Detect which cell encompasses the target text, then output its (X, Y) center coordinate. 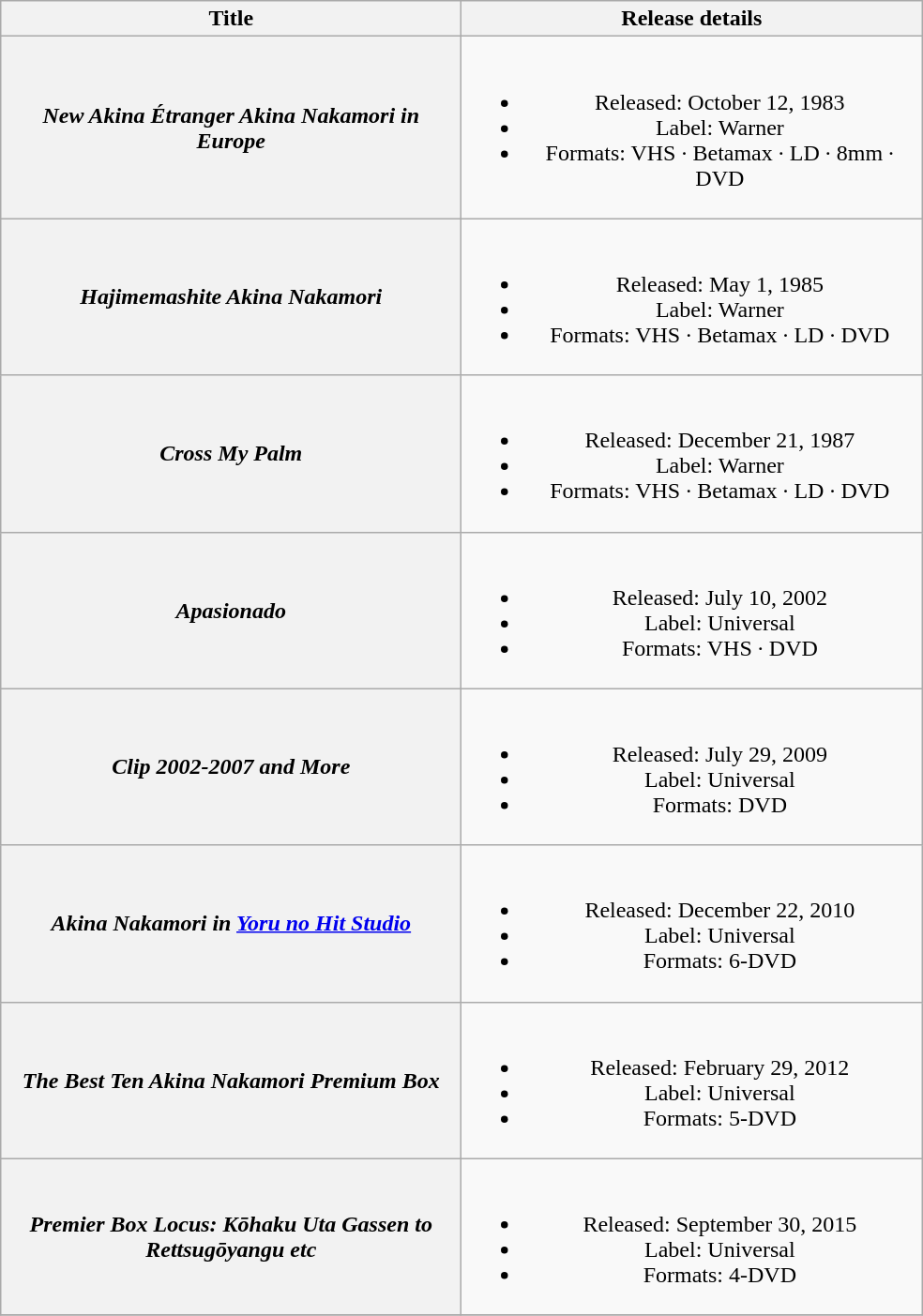
Cross My Palm (231, 454)
Akina Nakamori in Yoru no Hit Studio (231, 923)
Released: October 12, 1983Label: WarnerFormats: VHS · Betamax · LD · 8mm · DVD (692, 128)
New Akina Étranger Akina Nakamori in Europe (231, 128)
Clip 2002-2007 and More (231, 767)
Title (231, 19)
Apasionado (231, 610)
Hajimemashite Akina Nakamori (231, 296)
Released: May 1, 1985Label: WarnerFormats: VHS · Betamax · LD · DVD (692, 296)
Released: February 29, 2012Label: UniversalFormats: 5-DVD (692, 1081)
Premier Box Locus: Kōhaku Uta Gassen to Rettsugōyangu etc (231, 1236)
Released: July 10, 2002Label: UniversalFormats: VHS · DVD (692, 610)
Released: December 22, 2010Label: UniversalFormats: 6-DVD (692, 923)
Release details (692, 19)
The Best Ten Akina Nakamori Premium Box (231, 1081)
Released: December 21, 1987Label: WarnerFormats: VHS · Betamax · LD · DVD (692, 454)
Released: July 29, 2009Label: UniversalFormats: DVD (692, 767)
Released: September 30, 2015Label: UniversalFormats: 4-DVD (692, 1236)
